Return [X, Y] of the center of cell containing provided text 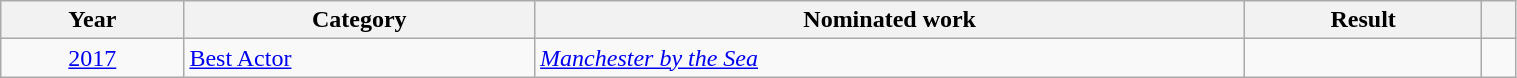
Year [92, 20]
Best Actor [360, 58]
Result [1364, 20]
2017 [92, 58]
Category [360, 20]
Nominated work [890, 20]
Manchester by the Sea [890, 58]
